Return (X, Y) of the center of cell containing provided text 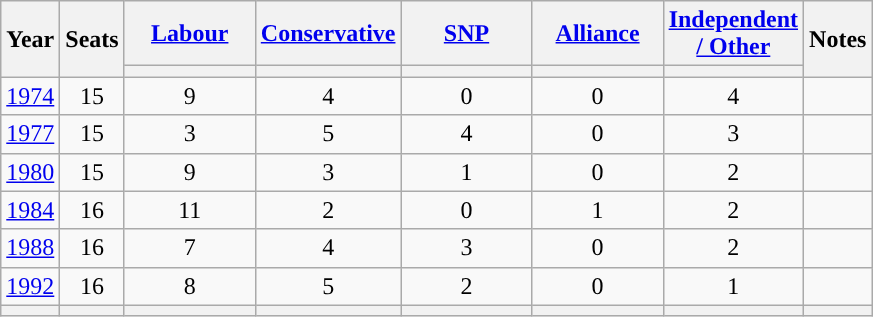
1984 (30, 210)
SNP (466, 34)
1992 (30, 286)
Labour (190, 34)
1977 (30, 134)
Seats (92, 39)
Alliance (598, 34)
8 (190, 286)
11 (190, 210)
Independent / Other (733, 34)
1988 (30, 248)
1974 (30, 96)
1980 (30, 172)
Notes (838, 39)
Conservative (328, 34)
Year (30, 39)
7 (190, 248)
